Provide the [X, Y] coordinate of the cell's center where the given text is located.  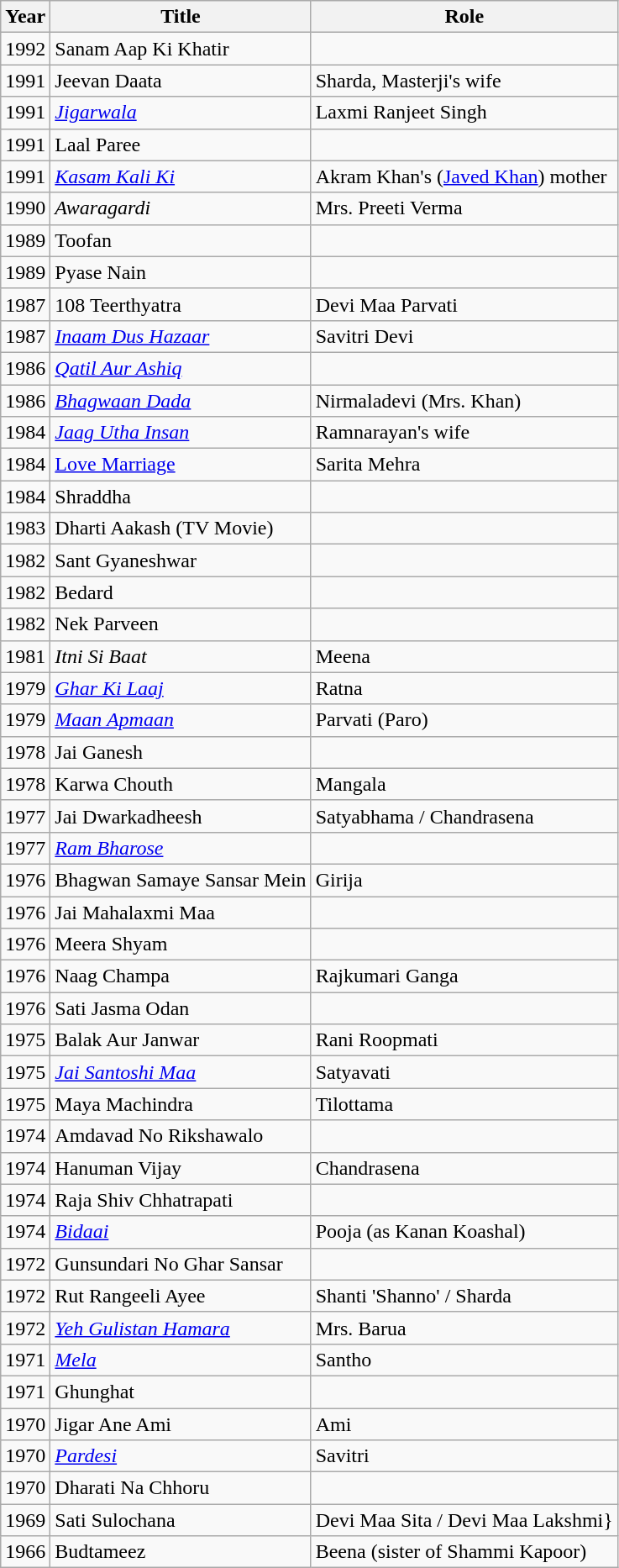
Maya Machindra [181, 1104]
Meera Shyam [181, 944]
Rani Roopmati [464, 1040]
Mrs. Preeti Verma [464, 208]
Rut Rangeeli Ayee [181, 1296]
Awaragardi [181, 208]
Karwa Chouth [181, 784]
Yeh Gulistan Hamara [181, 1328]
Love Marriage [181, 465]
Mangala [464, 784]
Sati Sulochana [181, 1520]
Satyavati [464, 1072]
Budtameez [181, 1552]
Pyase Nain [181, 272]
Pooja (as Kanan Koashal) [464, 1232]
Amdavad No Rikshawalo [181, 1136]
Toofan [181, 240]
Mrs. Barua [464, 1328]
Jigarwala [181, 113]
Sharda, Masterji's wife [464, 81]
Ghunghat [181, 1392]
Dharti Aakash (TV Movie) [181, 529]
Pardesi [181, 1456]
Jai Santoshi Maa [181, 1072]
Devi Maa Parvati [464, 304]
Jai Mahalaxmi Maa [181, 912]
Chandrasena [464, 1168]
Sarita Mehra [464, 465]
Bedard [181, 592]
Beena (sister of Shammi Kapoor) [464, 1552]
Dharati Na Chhoru [181, 1488]
Mela [181, 1360]
Itni Si Baat [181, 656]
108 Teerthyatra [181, 304]
Ramnarayan's wife [464, 433]
Qatil Aur Ashiq [181, 368]
Ghar Ki Laaj [181, 688]
Kasam Kali Ki [181, 176]
Gunsundari No Ghar Sansar [181, 1264]
Jaag Utha Insan [181, 433]
1981 [25, 656]
Shanti 'Shanno' / Sharda [464, 1296]
Tilottama [464, 1104]
Savitri [464, 1456]
Bidaai [181, 1232]
1990 [25, 208]
Jai Ganesh [181, 752]
Savitri Devi [464, 336]
Maan Apmaan [181, 720]
Role [464, 17]
1992 [25, 49]
Girija [464, 880]
1983 [25, 529]
Akram Khan's (Javed Khan) mother [464, 176]
Ami [464, 1424]
Laal Paree [181, 145]
Devi Maa Sita / Devi Maa Lakshmi} [464, 1520]
Sati Jasma Odan [181, 1008]
Parvati (Paro) [464, 720]
Santho [464, 1360]
Meena [464, 656]
Jai Dwarkadheesh [181, 816]
Naag Champa [181, 976]
Raja Shiv Chhatrapati [181, 1200]
Satyabhama / Chandrasena [464, 816]
1966 [25, 1552]
Sanam Aap Ki Khatir [181, 49]
Sant Gyaneshwar [181, 560]
1969 [25, 1520]
Year [25, 17]
Title [181, 17]
Jigar Ane Ami [181, 1424]
Laxmi Ranjeet Singh [464, 113]
Jeevan Daata [181, 81]
Ram Bharose [181, 848]
Nirmaladevi (Mrs. Khan) [464, 401]
Shraddha [181, 497]
Inaam Dus Hazaar [181, 336]
Nek Parveen [181, 624]
Bhagwaan Dada [181, 401]
Balak Aur Janwar [181, 1040]
Ratna [464, 688]
Rajkumari Ganga [464, 976]
Bhagwan Samaye Sansar Mein [181, 880]
Hanuman Vijay [181, 1168]
